Scan for the cell matching the given text and deliver its [x, y] coordinate at center. 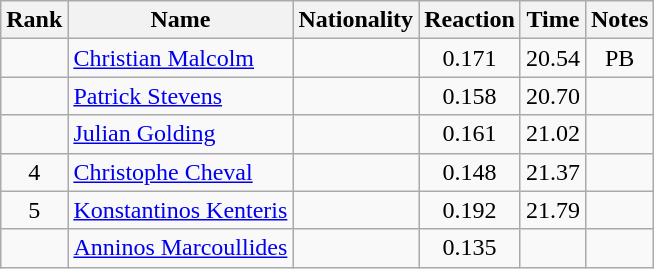
Christian Malcolm [180, 58]
0.148 [470, 172]
21.79 [552, 210]
4 [34, 172]
21.02 [552, 134]
0.161 [470, 134]
0.158 [470, 96]
20.70 [552, 96]
5 [34, 210]
Anninos Marcoullides [180, 248]
Nationality [356, 20]
20.54 [552, 58]
Patrick Stevens [180, 96]
0.135 [470, 248]
Reaction [470, 20]
Julian Golding [180, 134]
21.37 [552, 172]
Christophe Cheval [180, 172]
PB [619, 58]
0.192 [470, 210]
0.171 [470, 58]
Name [180, 20]
Time [552, 20]
Konstantinos Kenteris [180, 210]
Notes [619, 20]
Rank [34, 20]
